Capture the cell that displays the provided text and extract its [X, Y] central coordinate. 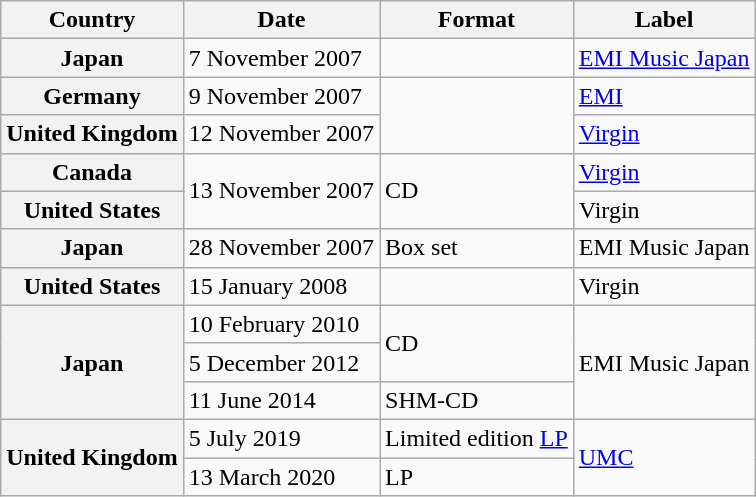
Limited edition LP [477, 438]
Box set [477, 248]
13 March 2020 [281, 477]
SHM-CD [477, 400]
LP [477, 477]
5 July 2019 [281, 438]
12 November 2007 [281, 134]
7 November 2007 [281, 58]
10 February 2010 [281, 324]
15 January 2008 [281, 286]
Label [664, 20]
13 November 2007 [281, 191]
Country [92, 20]
28 November 2007 [281, 248]
EMI [664, 96]
11 June 2014 [281, 400]
Date [281, 20]
5 December 2012 [281, 362]
Format [477, 20]
9 November 2007 [281, 96]
Germany [92, 96]
Canada [92, 172]
UMC [664, 457]
